Return [X, Y] of the center of cell containing provided text 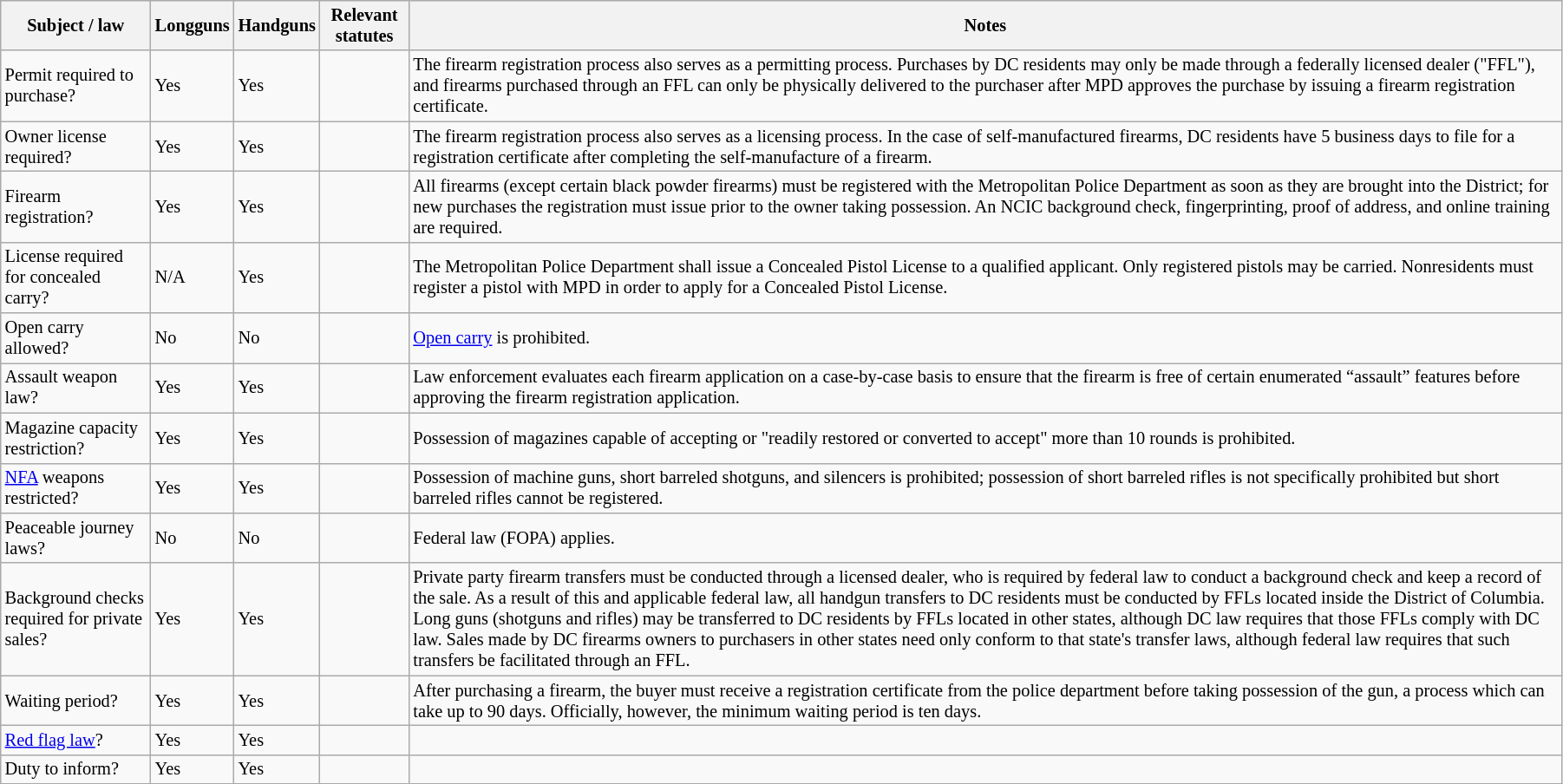
Longguns [193, 25]
N/A [193, 278]
Handguns [278, 25]
Red flag law? [76, 740]
Peaceable journey laws? [76, 538]
Subject / law [76, 25]
Background checks required for private sales? [76, 619]
Assault weapon law? [76, 388]
Owner license required? [76, 147]
Firearm registration? [76, 206]
License required for concealed carry? [76, 278]
Possession of magazines capable of accepting or "readily restored or converted to accept" more than 10 rounds is prohibited. [985, 438]
Magazine capacity restriction? [76, 438]
Open carry is prohibited. [985, 338]
Notes [985, 25]
Relevant statutes [364, 25]
Permit required to purchase? [76, 86]
Open carry allowed? [76, 338]
Waiting period? [76, 701]
NFA weapons restricted? [76, 488]
Duty to inform? [76, 769]
Federal law (FOPA) applies. [985, 538]
